Extract the (X, Y) coordinate from the center of the cell holding the provided text.  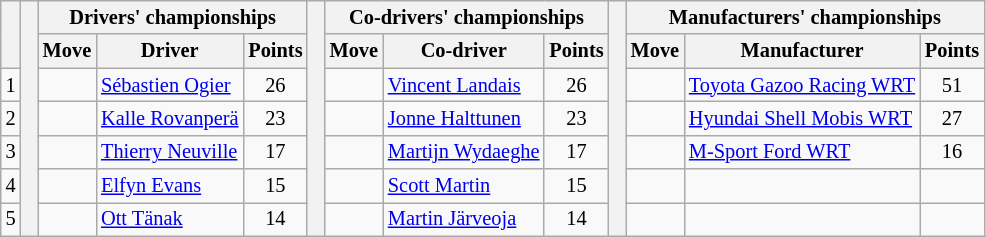
Hyundai Shell Mobis WRT (802, 118)
Elfyn Evans (170, 186)
Driver (170, 51)
Sébastien Ogier (170, 85)
16 (952, 152)
Martijn Wydaeghe (464, 152)
2 (11, 118)
Ott Tänak (170, 219)
Drivers' championships (173, 17)
Thierry Neuville (170, 152)
27 (952, 118)
Vincent Landais (464, 85)
M-Sport Ford WRT (802, 152)
Kalle Rovanperä (170, 118)
51 (952, 85)
Scott Martin (464, 186)
Manufacturers' championships (805, 17)
1 (11, 85)
5 (11, 219)
Jonne Halttunen (464, 118)
4 (11, 186)
3 (11, 152)
Toyota Gazoo Racing WRT (802, 85)
Martin Järveoja (464, 219)
Co-driver (464, 51)
Co-drivers' championships (467, 17)
Manufacturer (802, 51)
